Output the [X, Y] coordinate of the center of the cell containing the given text.  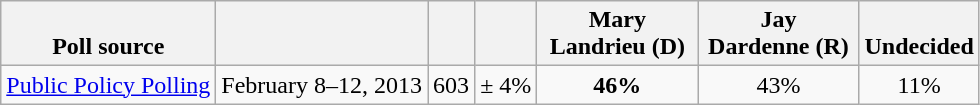
43% [778, 85]
MaryLandrieu (D) [618, 34]
JayDardenne (R) [778, 34]
Poll source [108, 34]
Public Policy Polling [108, 85]
± 4% [506, 85]
46% [618, 85]
603 [452, 85]
11% [919, 85]
February 8–12, 2013 [322, 85]
Undecided [919, 34]
